Detect which cell encompasses the target text, then output its (X, Y) center coordinate. 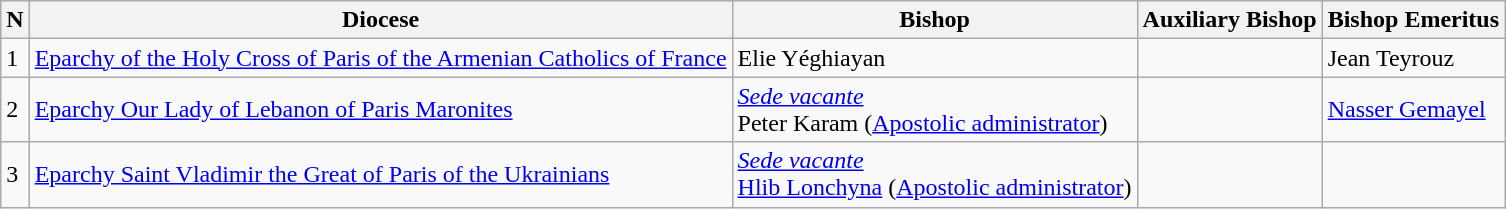
3 (15, 174)
Bishop Emeritus (1413, 20)
N (15, 20)
Eparchy Saint Vladimir the Great of Paris of the Ukrainians (380, 174)
Eparchy of the Holy Cross of Paris of the Armenian Catholics of France (380, 58)
Sede vacantePeter Karam (Apostolic administrator) (934, 110)
Sede vacanteHlib Lonchyna (Apostolic administrator) (934, 174)
Jean Teyrouz (1413, 58)
Eparchy Our Lady of Lebanon of Paris Maronites (380, 110)
Bishop (934, 20)
Auxiliary Bishop (1230, 20)
2 (15, 110)
1 (15, 58)
Elie Yéghiayan (934, 58)
Diocese (380, 20)
Nasser Gemayel (1413, 110)
